Locate the cell with the specified text and output its (x, y) center coordinate. 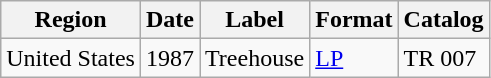
Region (71, 20)
Treehouse (255, 58)
TR 007 (444, 58)
United States (71, 58)
Date (170, 20)
Catalog (444, 20)
1987 (170, 58)
Format (354, 20)
Label (255, 20)
LP (354, 58)
